Search for the cell housing the specified text and yield its [X, Y] center coordinate. 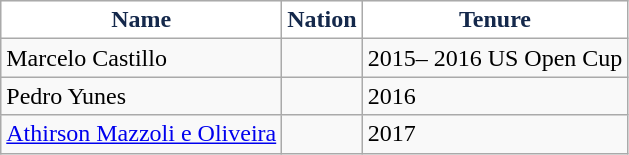
Name [142, 20]
Nation [322, 20]
2017 [495, 134]
Marcelo Castillo [142, 58]
Pedro Yunes [142, 96]
2015– 2016 US Open Cup [495, 58]
Tenure [495, 20]
2016 [495, 96]
Athirson Mazzoli e Oliveira [142, 134]
